Output the [x, y] coordinate of the center of the cell containing the given text.  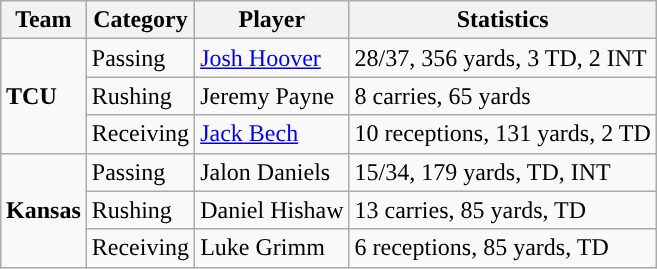
8 carries, 65 yards [502, 96]
Luke Grimm [272, 248]
Jeremy Payne [272, 96]
15/34, 179 yards, TD, INT [502, 172]
13 carries, 85 yards, TD [502, 210]
10 receptions, 131 yards, 2 TD [502, 134]
28/37, 356 yards, 3 TD, 2 INT [502, 58]
Category [140, 20]
6 receptions, 85 yards, TD [502, 248]
Statistics [502, 20]
TCU [44, 96]
Kansas [44, 210]
Jalon Daniels [272, 172]
Josh Hoover [272, 58]
Team [44, 20]
Daniel Hishaw [272, 210]
Jack Bech [272, 134]
Player [272, 20]
